Output the (X, Y) coordinate of the center of the cell containing the given text.  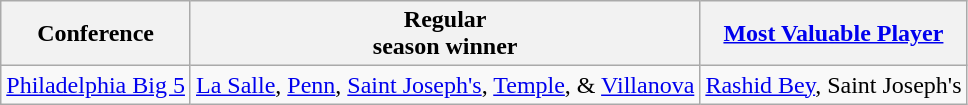
Philadelphia Big 5 (96, 85)
La Salle, Penn, Saint Joseph's, Temple, & Villanova (444, 85)
Regular season winner (444, 34)
Conference (96, 34)
Rashid Bey, Saint Joseph's (834, 85)
Most Valuable Player (834, 34)
